Find where the given text appears and provide that cell's center as [x, y] coordinate. 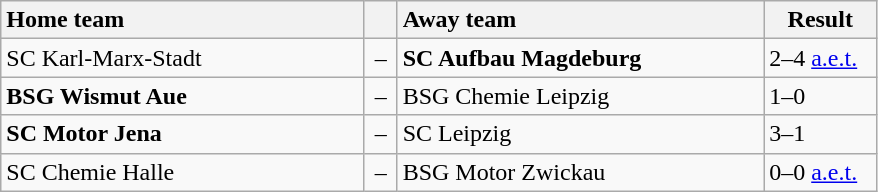
BSG Chemie Leipzig [580, 96]
SC Leipzig [580, 134]
Home team [183, 20]
2–4 a.e.t. [820, 58]
1–0 [820, 96]
SC Aufbau Magdeburg [580, 58]
Away team [580, 20]
SC Karl-Marx-Stadt [183, 58]
SC Motor Jena [183, 134]
3–1 [820, 134]
0–0 a.e.t. [820, 172]
BSG Motor Zwickau [580, 172]
BSG Wismut Aue [183, 96]
Result [820, 20]
SC Chemie Halle [183, 172]
